Detect which cell encompasses the target text, then output its [x, y] center coordinate. 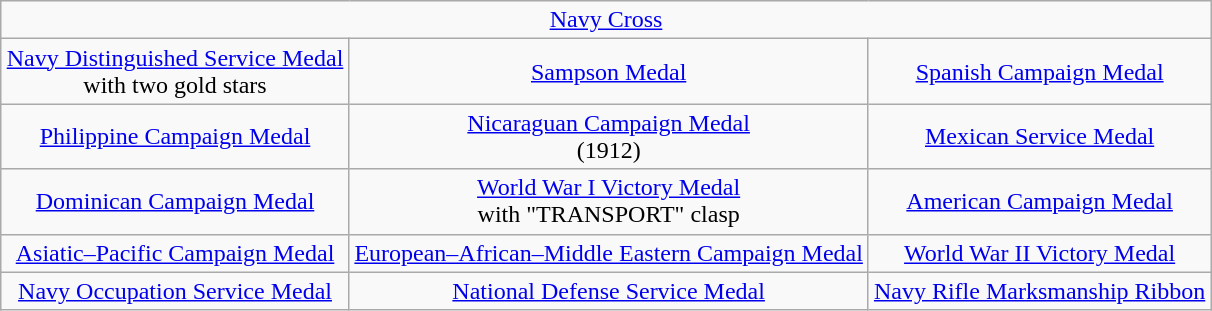
Navy Cross [606, 20]
Sampson Medal [609, 72]
Philippine Campaign Medal [175, 136]
American Campaign Medal [1039, 202]
Nicaraguan Campaign Medal(1912) [609, 136]
World War II Victory Medal [1039, 253]
Spanish Campaign Medal [1039, 72]
Mexican Service Medal [1039, 136]
Navy Distinguished Service Medalwith two gold stars [175, 72]
National Defense Service Medal [609, 291]
World War I Victory Medalwith "TRANSPORT" clasp [609, 202]
Navy Rifle Marksmanship Ribbon [1039, 291]
Navy Occupation Service Medal [175, 291]
Dominican Campaign Medal [175, 202]
European–African–Middle Eastern Campaign Medal [609, 253]
Asiatic–Pacific Campaign Medal [175, 253]
